Pinpoint the cell where the given text exists, returning its (x, y) midpoint coordinate. 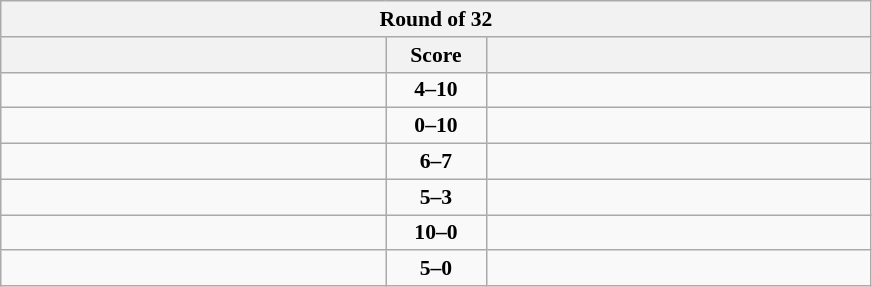
0–10 (436, 126)
6–7 (436, 162)
Round of 32 (436, 19)
5–0 (436, 269)
10–0 (436, 233)
5–3 (436, 197)
Score (436, 55)
4–10 (436, 90)
